Return (x, y) of the center of cell containing provided text 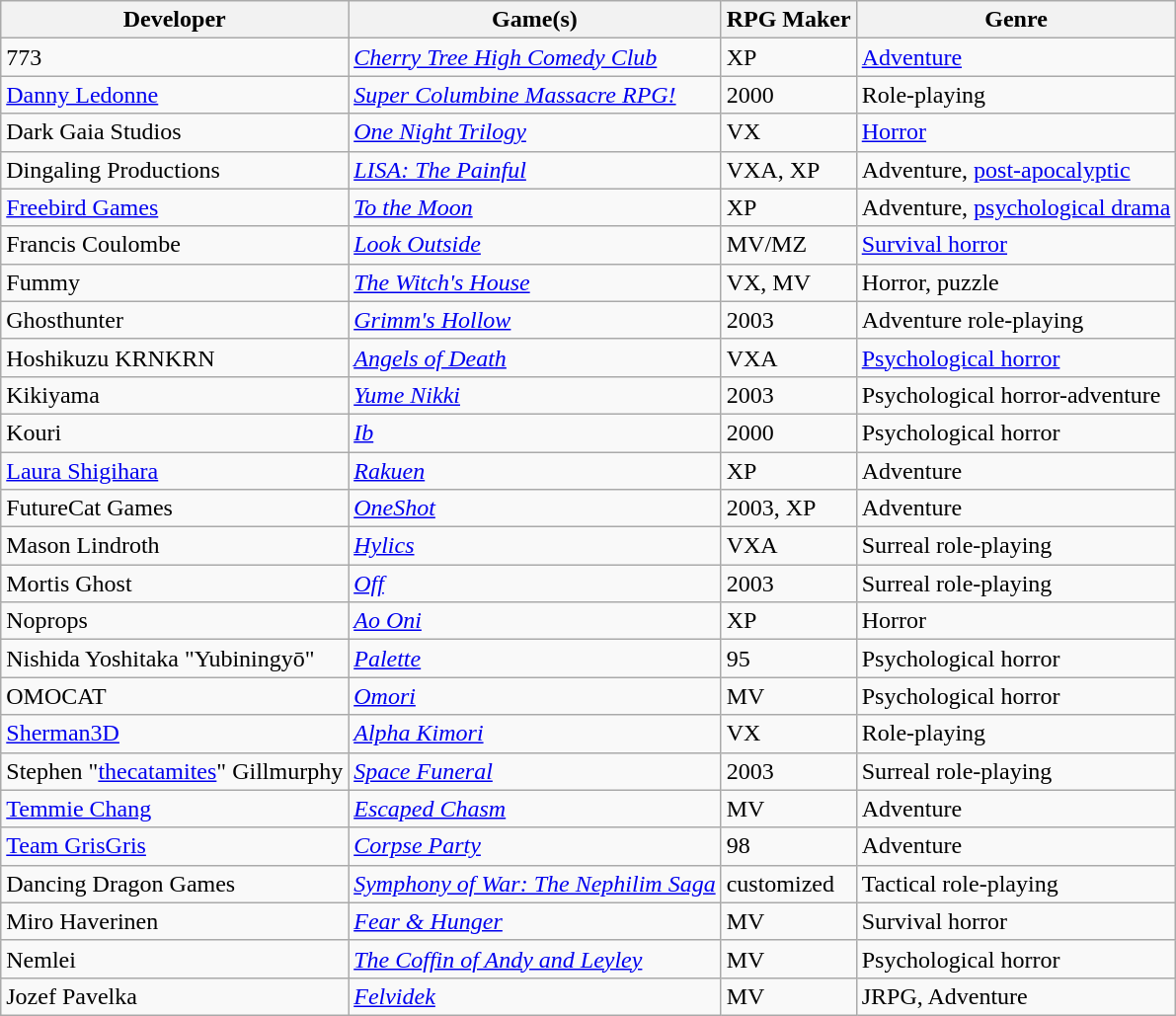
Ib (535, 432)
Horror, puzzle (1016, 282)
Dingaling Productions (175, 170)
773 (175, 57)
OneShot (535, 508)
Ghosthunter (175, 320)
Look Outside (535, 245)
Team GrisGris (175, 846)
Grimm's Hollow (535, 320)
Super Columbine Massacre RPG! (535, 95)
Kikiyama (175, 395)
Escaped Chasm (535, 809)
Sherman3D (175, 734)
The Coffin of Andy and Leyley (535, 959)
Hylics (535, 546)
LISA: The Painful (535, 170)
VX, MV (788, 282)
Stephen "thecatamites" Gillmurphy (175, 771)
Palette (535, 659)
Adventure, psychological drama (1016, 207)
JRPG, Adventure (1016, 996)
VXA, XP (788, 170)
Nishida Yoshitaka "Yubiningyō" (175, 659)
Adventure, post-apocalyptic (1016, 170)
One Night Trilogy (535, 132)
Angels of Death (535, 357)
Kouri (175, 432)
Laura Shigihara (175, 471)
Tactical role-playing (1016, 884)
OMOCAT (175, 696)
customized (788, 884)
Ao Oni (535, 621)
Miro Haverinen (175, 921)
Yume Nikki (535, 395)
Francis Coulombe (175, 245)
Rakuen (535, 471)
Nemlei (175, 959)
The Witch's House (535, 282)
Felvidek (535, 996)
Alpha Kimori (535, 734)
Space Funeral (535, 771)
Hoshikuzu KRNKRN (175, 357)
Dancing Dragon Games (175, 884)
Corpse Party (535, 846)
Psychological horror-adventure (1016, 395)
Adventure role-playing (1016, 320)
Omori (535, 696)
Freebird Games (175, 207)
Off (535, 584)
Developer (175, 20)
To the Moon (535, 207)
Temmie Chang (175, 809)
RPG Maker (788, 20)
MV/MZ (788, 245)
Danny Ledonne (175, 95)
95 (788, 659)
Fummy (175, 282)
Symphony of War: The Nephilim Saga (535, 884)
Jozef Pavelka (175, 996)
Game(s) (535, 20)
Genre (1016, 20)
Mortis Ghost (175, 584)
Dark Gaia Studios (175, 132)
98 (788, 846)
Noprops (175, 621)
Fear & Hunger (535, 921)
Mason Lindroth (175, 546)
2003, XP (788, 508)
Cherry Tree High Comedy Club (535, 57)
FutureCat Games (175, 508)
